Return [x, y] of the center of cell containing provided text 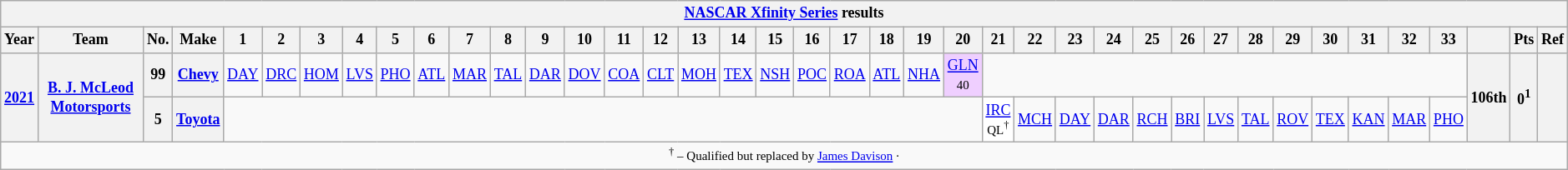
17 [850, 40]
MCH [1035, 120]
11 [625, 40]
2021 [20, 97]
IRCQL† [999, 120]
4 [359, 40]
Pts [1525, 40]
32 [1409, 40]
9 [546, 40]
33 [1449, 40]
7 [470, 40]
BRI [1187, 120]
† – Qualified but replaced by James Davison · [784, 156]
3 [322, 40]
NSH [775, 75]
DRC [281, 75]
30 [1331, 40]
POC [812, 75]
24 [1114, 40]
Team [90, 40]
2 [281, 40]
19 [924, 40]
25 [1152, 40]
RCH [1152, 120]
Toyota [199, 120]
22 [1035, 40]
COA [625, 75]
Chevy [199, 75]
GLN40 [963, 75]
20 [963, 40]
NASCAR Xfinity Series results [784, 13]
01 [1525, 97]
21 [999, 40]
ROA [850, 75]
CLT [661, 75]
KAN [1368, 120]
14 [738, 40]
Ref [1553, 40]
12 [661, 40]
DOV [584, 75]
106th [1489, 97]
10 [584, 40]
ROV [1292, 120]
HOM [322, 75]
26 [1187, 40]
13 [700, 40]
6 [432, 40]
18 [887, 40]
31 [1368, 40]
23 [1075, 40]
16 [812, 40]
1 [243, 40]
8 [508, 40]
15 [775, 40]
Make [199, 40]
B. J. McLeod Motorsports [90, 97]
Year [20, 40]
NHA [924, 75]
99 [159, 75]
MOH [700, 75]
No. [159, 40]
27 [1221, 40]
29 [1292, 40]
28 [1256, 40]
